Capture the cell that displays the provided text and extract its (x, y) central coordinate. 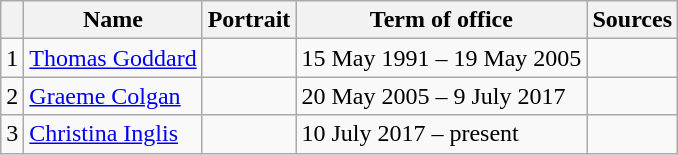
20 May 2005 – 9 July 2017 (442, 96)
Portrait (249, 20)
Christina Inglis (113, 134)
2 (12, 96)
3 (12, 134)
Term of office (442, 20)
10 July 2017 – present (442, 134)
15 May 1991 – 19 May 2005 (442, 58)
Name (113, 20)
1 (12, 58)
Graeme Colgan (113, 96)
Thomas Goddard (113, 58)
Sources (632, 20)
